Return the (x, y) coordinate for the center point of the cell that contains the specified text.  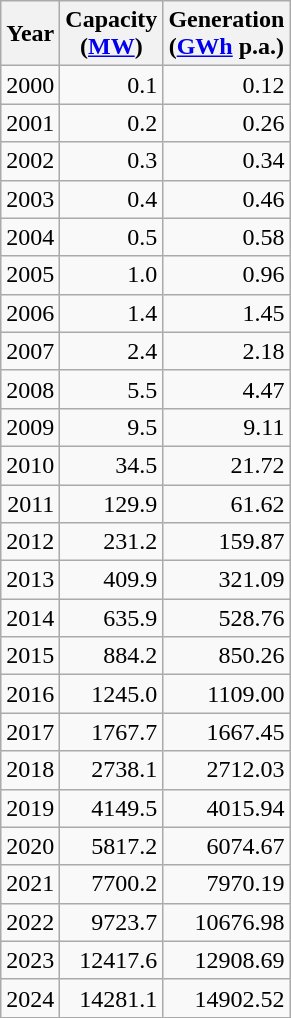
321.09 (226, 580)
6074.67 (226, 846)
21.72 (226, 465)
2014 (30, 618)
231.2 (112, 542)
10676.98 (226, 922)
7970.19 (226, 884)
2016 (30, 694)
14902.52 (226, 998)
850.26 (226, 656)
34.5 (112, 465)
2003 (30, 199)
4149.5 (112, 808)
2000 (30, 85)
409.9 (112, 580)
1245.0 (112, 694)
2009 (30, 427)
0.46 (226, 199)
0.96 (226, 275)
2024 (30, 998)
0.1 (112, 85)
884.2 (112, 656)
159.87 (226, 542)
12417.6 (112, 960)
2021 (30, 884)
2012 (30, 542)
0.12 (226, 85)
2.4 (112, 351)
9.5 (112, 427)
2005 (30, 275)
0.3 (112, 161)
2738.1 (112, 770)
2001 (30, 123)
12908.69 (226, 960)
4.47 (226, 389)
9.11 (226, 427)
2018 (30, 770)
61.62 (226, 503)
2006 (30, 313)
2008 (30, 389)
0.26 (226, 123)
1.0 (112, 275)
2022 (30, 922)
1.45 (226, 313)
0.5 (112, 237)
7700.2 (112, 884)
0.34 (226, 161)
Year (30, 34)
2020 (30, 846)
2015 (30, 656)
2013 (30, 580)
5.5 (112, 389)
2010 (30, 465)
1.4 (112, 313)
2017 (30, 732)
2023 (30, 960)
1667.45 (226, 732)
Generation(GWh p.a.) (226, 34)
5817.2 (112, 846)
129.9 (112, 503)
2004 (30, 237)
528.76 (226, 618)
14281.1 (112, 998)
9723.7 (112, 922)
Capacity(MW) (112, 34)
2019 (30, 808)
4015.94 (226, 808)
0.58 (226, 237)
2712.03 (226, 770)
2.18 (226, 351)
2007 (30, 351)
2002 (30, 161)
0.2 (112, 123)
2011 (30, 503)
1767.7 (112, 732)
1109.00 (226, 694)
0.4 (112, 199)
635.9 (112, 618)
